Pinpoint the cell where the given text exists, returning its (X, Y) midpoint coordinate. 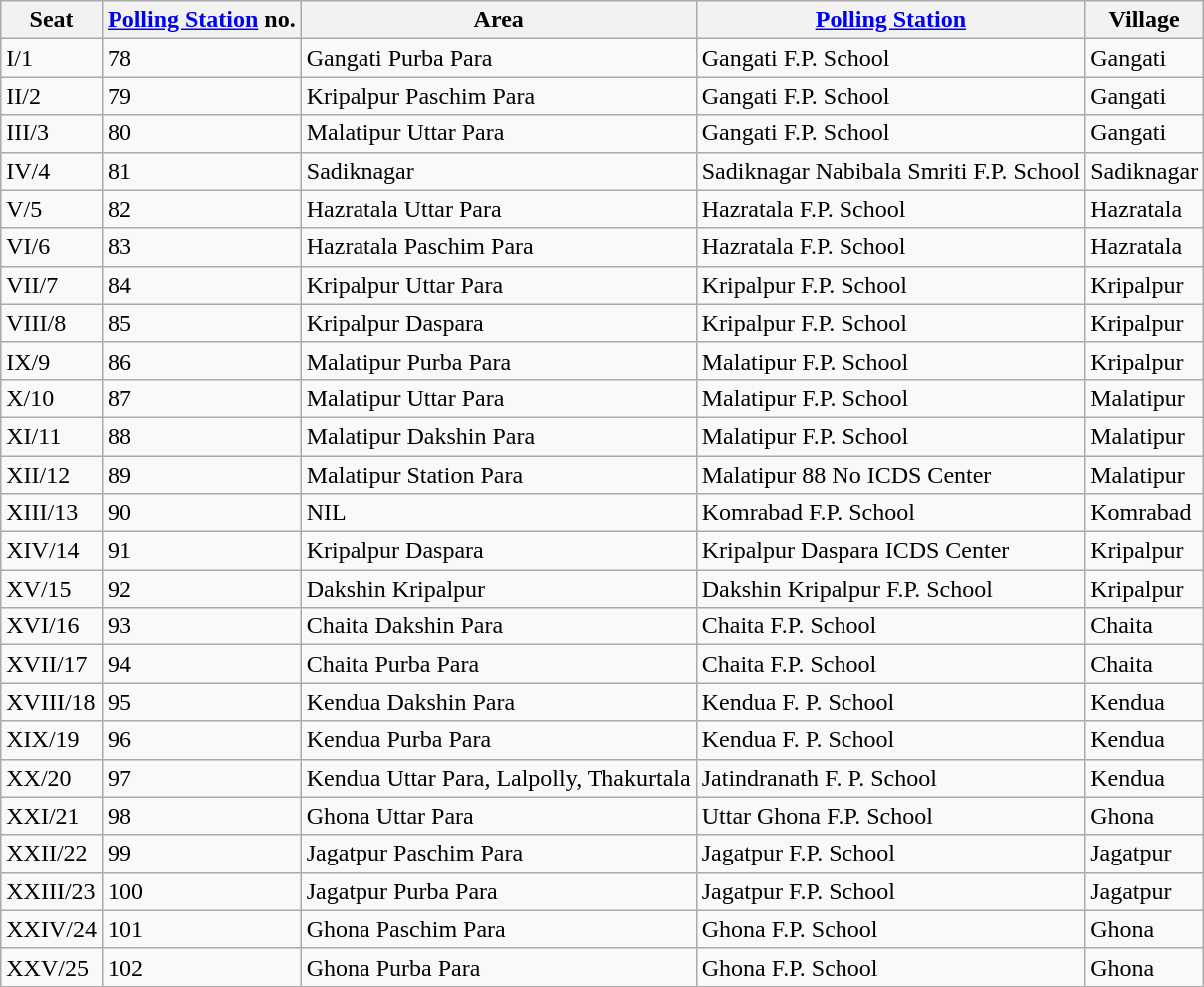
Seat (52, 20)
Dakshin Kripalpur (498, 589)
Polling Station (890, 20)
Ghona Paschim Para (498, 929)
89 (201, 475)
88 (201, 436)
Hazratala Uttar Para (498, 209)
Malatipur Dakshin Para (498, 436)
I/1 (52, 58)
VIII/8 (52, 323)
Chaita Dakshin Para (498, 626)
85 (201, 323)
Malatipur Station Para (498, 475)
Dakshin Kripalpur F.P. School (890, 589)
Komrabad F.P. School (890, 513)
79 (201, 96)
78 (201, 58)
XX/20 (52, 778)
VII/7 (52, 285)
92 (201, 589)
Komrabad (1145, 513)
XII/12 (52, 475)
II/2 (52, 96)
101 (201, 929)
Polling Station no. (201, 20)
Kripalpur Daspara ICDS Center (890, 551)
XV/15 (52, 589)
XIV/14 (52, 551)
Uttar Ghona F.P. School (890, 816)
82 (201, 209)
86 (201, 361)
IV/4 (52, 171)
Jagatpur Paschim Para (498, 854)
Kendua Uttar Para, Lalpolly, Thakurtala (498, 778)
XVIII/18 (52, 702)
Jatindranath F. P. School (890, 778)
Village (1145, 20)
80 (201, 133)
NIL (498, 513)
XXII/22 (52, 854)
XIX/19 (52, 740)
V/5 (52, 209)
XXV/25 (52, 967)
95 (201, 702)
97 (201, 778)
Jagatpur Purba Para (498, 891)
94 (201, 664)
III/3 (52, 133)
XVI/16 (52, 626)
Ghona Purba Para (498, 967)
83 (201, 247)
Ghona Uttar Para (498, 816)
100 (201, 891)
X/10 (52, 398)
93 (201, 626)
84 (201, 285)
90 (201, 513)
87 (201, 398)
XI/11 (52, 436)
Chaita Purba Para (498, 664)
Malatipur Purba Para (498, 361)
XXI/21 (52, 816)
XXIII/23 (52, 891)
98 (201, 816)
102 (201, 967)
Malatipur 88 No ICDS Center (890, 475)
Gangati Purba Para (498, 58)
XXIV/24 (52, 929)
96 (201, 740)
Kendua Purba Para (498, 740)
Area (498, 20)
XIII/13 (52, 513)
91 (201, 551)
Kripalpur Uttar Para (498, 285)
Kripalpur Paschim Para (498, 96)
Hazratala Paschim Para (498, 247)
IX/9 (52, 361)
81 (201, 171)
VI/6 (52, 247)
Sadiknagar Nabibala Smriti F.P. School (890, 171)
99 (201, 854)
XVII/17 (52, 664)
Kendua Dakshin Para (498, 702)
